Pinpoint the cell where the given text exists, returning its (x, y) midpoint coordinate. 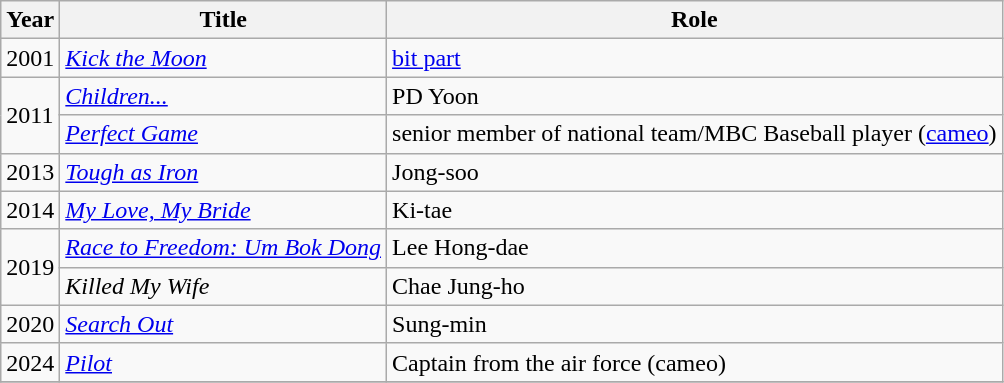
Jong-soo (695, 172)
2020 (30, 324)
2001 (30, 58)
2014 (30, 210)
Tough as Iron (224, 172)
Race to Freedom: Um Bok Dong (224, 248)
Perfect Game (224, 134)
senior member of national team/MBC Baseball player (cameo) (695, 134)
Search Out (224, 324)
2024 (30, 362)
Lee Hong-dae (695, 248)
bit part (695, 58)
Kick the Moon (224, 58)
Title (224, 20)
2019 (30, 267)
Ki-tae (695, 210)
2013 (30, 172)
Captain from the air force (cameo) (695, 362)
Killed My Wife (224, 286)
Chae Jung-ho (695, 286)
PD Yoon (695, 96)
Pilot (224, 362)
Children... (224, 96)
Sung-min (695, 324)
My Love, My Bride (224, 210)
2011 (30, 115)
Year (30, 20)
Role (695, 20)
